Provide the [X, Y] coordinate of the cell's center where the given text is located.  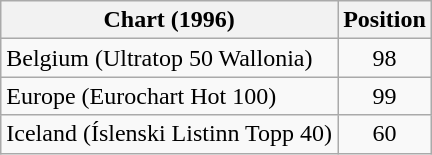
Iceland (Íslenski Listinn Topp 40) [170, 134]
99 [385, 96]
Chart (1996) [170, 20]
Position [385, 20]
60 [385, 134]
98 [385, 58]
Europe (Eurochart Hot 100) [170, 96]
Belgium (Ultratop 50 Wallonia) [170, 58]
